From the cell containing the given text, extract its center point as [X, Y] coordinate. 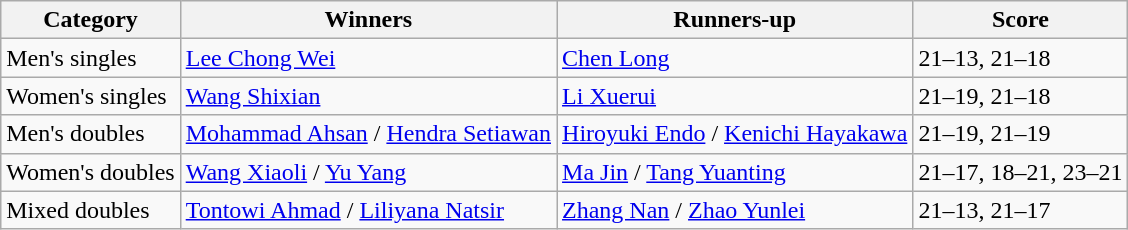
Ma Jin / Tang Yuanting [735, 172]
21–13, 21–17 [1020, 210]
Women's singles [90, 96]
Score [1020, 20]
21–13, 21–18 [1020, 58]
Mohammad Ahsan / Hendra Setiawan [368, 134]
Category [90, 20]
Tontowi Ahmad / Liliyana Natsir [368, 210]
Men's doubles [90, 134]
Zhang Nan / Zhao Yunlei [735, 210]
Winners [368, 20]
Chen Long [735, 58]
Women's doubles [90, 172]
Men's singles [90, 58]
Lee Chong Wei [368, 58]
Wang Shixian [368, 96]
Mixed doubles [90, 210]
21–19, 21–18 [1020, 96]
Runners-up [735, 20]
Wang Xiaoli / Yu Yang [368, 172]
21–17, 18–21, 23–21 [1020, 172]
21–19, 21–19 [1020, 134]
Hiroyuki Endo / Kenichi Hayakawa [735, 134]
Li Xuerui [735, 96]
